Return [X, Y] of the center of cell containing provided text 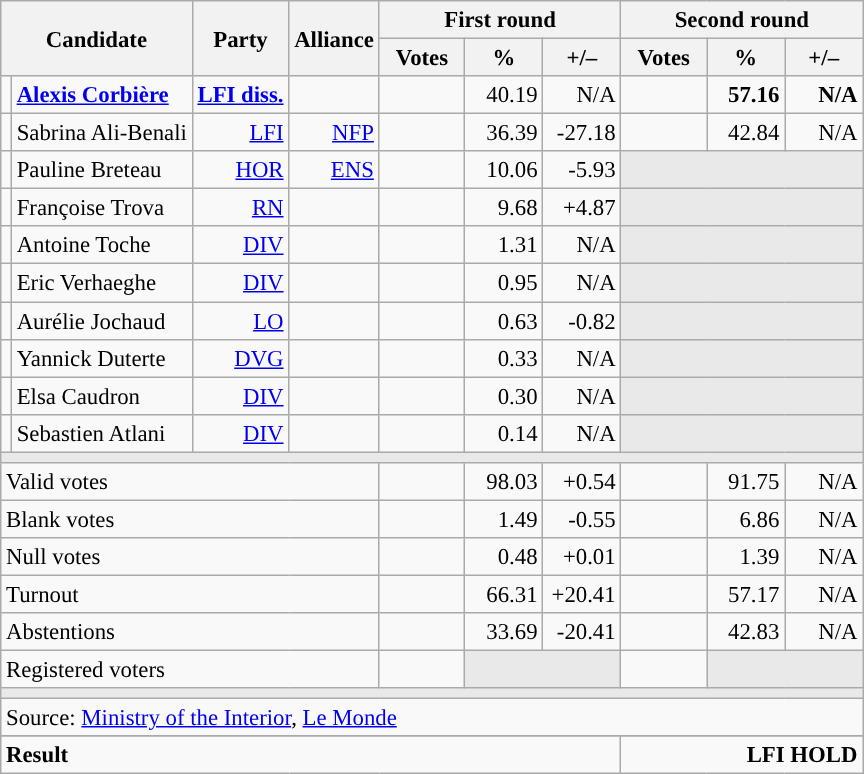
Yannick Duterte [102, 358]
0.30 [504, 396]
6.86 [746, 519]
Sabrina Ali-Benali [102, 133]
Turnout [190, 594]
Candidate [96, 38]
LFI diss. [240, 95]
Elsa Caudron [102, 396]
-27.18 [582, 133]
0.95 [504, 283]
+20.41 [582, 594]
66.31 [504, 594]
DVG [240, 358]
HOR [240, 170]
Sebastien Atlani [102, 433]
+4.87 [582, 208]
LFI HOLD [742, 755]
Second round [742, 20]
Party [240, 38]
1.39 [746, 557]
Aurélie Jochaud [102, 321]
+0.01 [582, 557]
-20.41 [582, 632]
0.63 [504, 321]
NFP [334, 133]
Registered voters [190, 670]
Alliance [334, 38]
Valid votes [190, 482]
91.75 [746, 482]
Blank votes [190, 519]
-0.82 [582, 321]
Result [311, 755]
First round [500, 20]
+0.54 [582, 482]
40.19 [504, 95]
42.84 [746, 133]
LO [240, 321]
98.03 [504, 482]
0.33 [504, 358]
Eric Verhaeghe [102, 283]
Source: Ministry of the Interior, Le Monde [432, 718]
57.17 [746, 594]
33.69 [504, 632]
Pauline Breteau [102, 170]
Null votes [190, 557]
1.49 [504, 519]
10.06 [504, 170]
0.14 [504, 433]
57.16 [746, 95]
-0.55 [582, 519]
LFI [240, 133]
36.39 [504, 133]
42.83 [746, 632]
Alexis Corbière [102, 95]
Abstentions [190, 632]
-5.93 [582, 170]
ENS [334, 170]
RN [240, 208]
Françoise Trova [102, 208]
Antoine Toche [102, 245]
0.48 [504, 557]
9.68 [504, 208]
1.31 [504, 245]
